Pinpoint the cell where the given text exists, returning its [X, Y] midpoint coordinate. 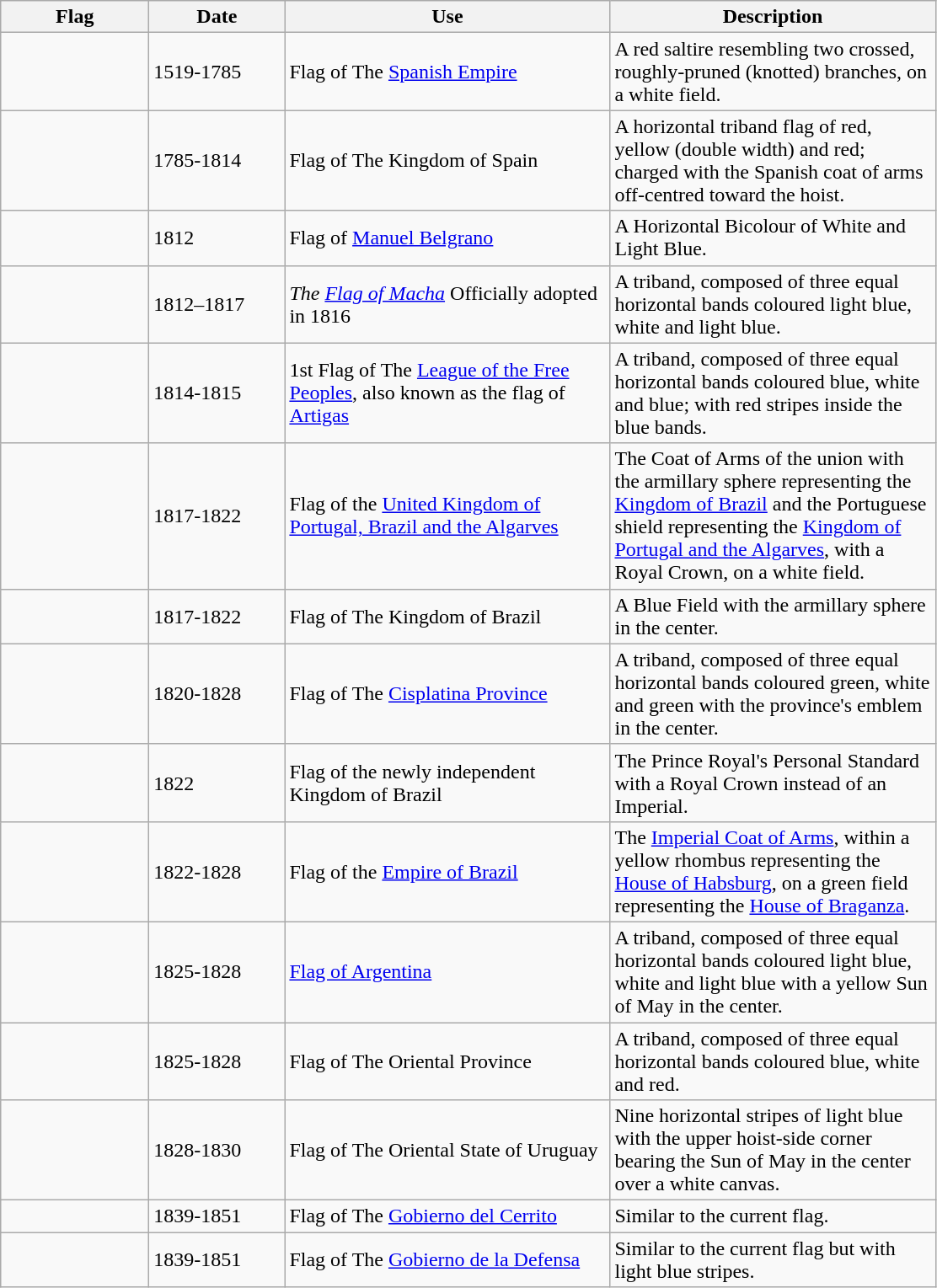
1519-1785 [217, 72]
1812 [217, 238]
A horizontal triband flag of red, yellow (double width) and red; charged with the Spanish coat of arms off-centred toward the hoist. [773, 160]
Similar to the current flag. [773, 1216]
Date [217, 17]
Similar to the current flag but with light blue stripes. [773, 1260]
Use [447, 17]
The Prince Royal's Personal Standard with a Royal Crown instead of an Imperial. [773, 783]
Flag of the United Kingdom of Portugal, Brazil and the Algarves [447, 516]
1812–1817 [217, 304]
Flag of Argentina [447, 972]
1814-1815 [217, 393]
1820-1828 [217, 694]
Flag of The Kingdom of Brazil [447, 617]
1785-1814 [217, 160]
1828-1830 [217, 1151]
Flag of The Cisplatina Province [447, 694]
Flag of the Empire of Brazil [447, 871]
Flag of The Kingdom of Spain [447, 160]
1st Flag of The League of the Free Peoples, also known as the flag of Artigas [447, 393]
Flag of The Oriental State of Uruguay [447, 1151]
Nine horizontal stripes of light blue with the upper hoist-side corner bearing the Sun of May in the center over a white canvas. [773, 1151]
The Flag of Macha Officially adopted in 1816 [447, 304]
A triband, composed of three equal horizontal bands coloured light blue, white and light blue with a yellow Sun of May in the center. [773, 972]
Flag of the newly independent Kingdom of Brazil [447, 783]
Flag [75, 17]
A red saltire resembling two crossed, roughly-pruned (knotted) branches, on a white field. [773, 72]
A triband, composed of three equal horizontal bands coloured blue, white and red. [773, 1061]
A Blue Field with the armillary sphere in the center. [773, 617]
Flag of The Spanish Empire [447, 72]
Flag of The Gobierno de la Defensa [447, 1260]
A triband, composed of three equal horizontal bands coloured blue, white and blue; with red stripes inside the blue bands. [773, 393]
A Horizontal Bicolour of White and Light Blue. [773, 238]
Flag of The Gobierno del Cerrito [447, 1216]
A triband, composed of three equal horizontal bands coloured light blue, white and light blue. [773, 304]
Flag of The Oriental Province [447, 1061]
A triband, composed of three equal horizontal bands coloured green, white and green with the province's emblem in the center. [773, 694]
Flag of Manuel Belgrano [447, 238]
1822 [217, 783]
Description [773, 17]
The Imperial Coat of Arms, within a yellow rhombus representing the House of Habsburg, on a green field representing the House of Braganza. [773, 871]
1822-1828 [217, 871]
